From the cell containing the given text, extract its center point as (x, y) coordinate. 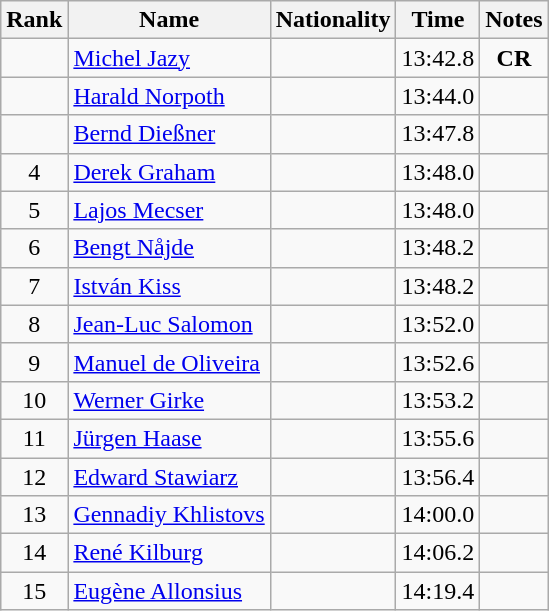
Notes (514, 20)
Rank (34, 20)
13:56.4 (438, 477)
Bernd Dießner (169, 134)
4 (34, 172)
Nationality (333, 20)
14:19.4 (438, 591)
13:53.2 (438, 400)
Eugène Allonsius (169, 591)
Name (169, 20)
14:06.2 (438, 553)
Bengt Nåjde (169, 248)
René Kilburg (169, 553)
13:47.8 (438, 134)
12 (34, 477)
Time (438, 20)
15 (34, 591)
István Kiss (169, 286)
Manuel de Oliveira (169, 362)
11 (34, 438)
Derek Graham (169, 172)
CR (514, 58)
Edward Stawiarz (169, 477)
13:44.0 (438, 96)
Harald Norpoth (169, 96)
13:42.8 (438, 58)
Werner Girke (169, 400)
8 (34, 324)
5 (34, 210)
10 (34, 400)
6 (34, 248)
13:52.0 (438, 324)
Gennadiy Khlistovs (169, 515)
Jürgen Haase (169, 438)
Jean-Luc Salomon (169, 324)
13:55.6 (438, 438)
13 (34, 515)
14 (34, 553)
Lajos Mecser (169, 210)
7 (34, 286)
Michel Jazy (169, 58)
13:52.6 (438, 362)
9 (34, 362)
14:00.0 (438, 515)
